Identify which cell holds the provided text, then report its (X, Y) central coordinate. 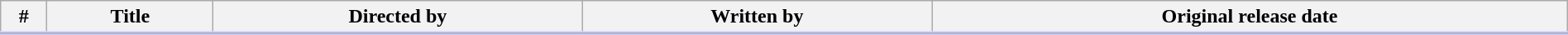
# (24, 17)
Original release date (1250, 17)
Written by (758, 17)
Title (131, 17)
Directed by (398, 17)
